Identify which cell holds the provided text, then report its [x, y] central coordinate. 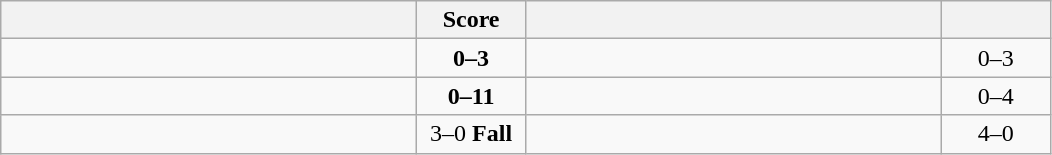
0–4 [996, 96]
0–11 [472, 96]
3–0 Fall [472, 134]
Score [472, 20]
4–0 [996, 134]
